Return (x, y) of the center of cell containing provided text 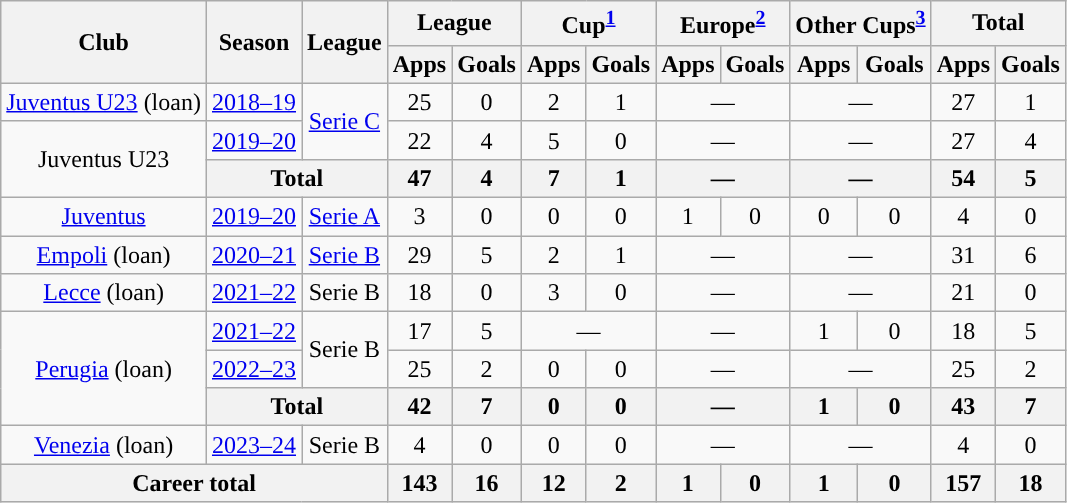
29 (419, 255)
22 (419, 140)
Season (254, 42)
157 (963, 483)
6 (1031, 255)
Juventus U23 (loan) (104, 102)
47 (419, 178)
2020–21 (254, 255)
16 (487, 483)
Club (104, 42)
Lecce (loan) (104, 293)
42 (419, 407)
21 (963, 293)
Juventus (104, 217)
2022–23 (254, 369)
Serie C (345, 121)
2023–24 (254, 445)
12 (553, 483)
Perugia (loan) (104, 369)
Empoli (loan) (104, 255)
Europe2 (723, 24)
2018–19 (254, 102)
17 (419, 331)
Venezia (loan) (104, 445)
Cup1 (588, 24)
Other Cups3 (860, 24)
Juventus U23 (104, 159)
31 (963, 255)
143 (419, 483)
Career total (194, 483)
Serie A (345, 217)
43 (963, 407)
54 (963, 178)
